Search for the cell housing the specified text and yield its (x, y) center coordinate. 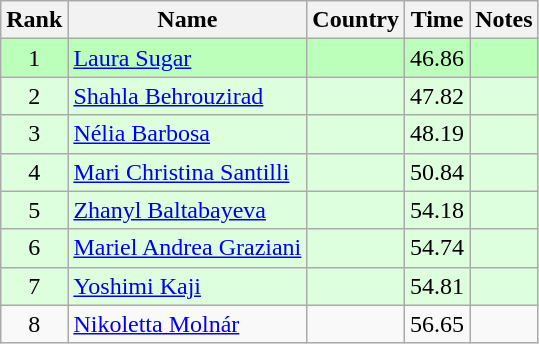
Nikoletta Molnár (188, 324)
47.82 (438, 96)
46.86 (438, 58)
48.19 (438, 134)
54.81 (438, 286)
Yoshimi Kaji (188, 286)
Shahla Behrouzirad (188, 96)
Mari Christina Santilli (188, 172)
7 (34, 286)
Country (356, 20)
1 (34, 58)
3 (34, 134)
Rank (34, 20)
54.18 (438, 210)
Zhanyl Baltabayeva (188, 210)
Notes (504, 20)
Nélia Barbosa (188, 134)
Name (188, 20)
4 (34, 172)
Laura Sugar (188, 58)
8 (34, 324)
Mariel Andrea Graziani (188, 248)
54.74 (438, 248)
6 (34, 248)
2 (34, 96)
56.65 (438, 324)
Time (438, 20)
50.84 (438, 172)
5 (34, 210)
